Extract the [X, Y] coordinate from the center of the cell holding the provided text.  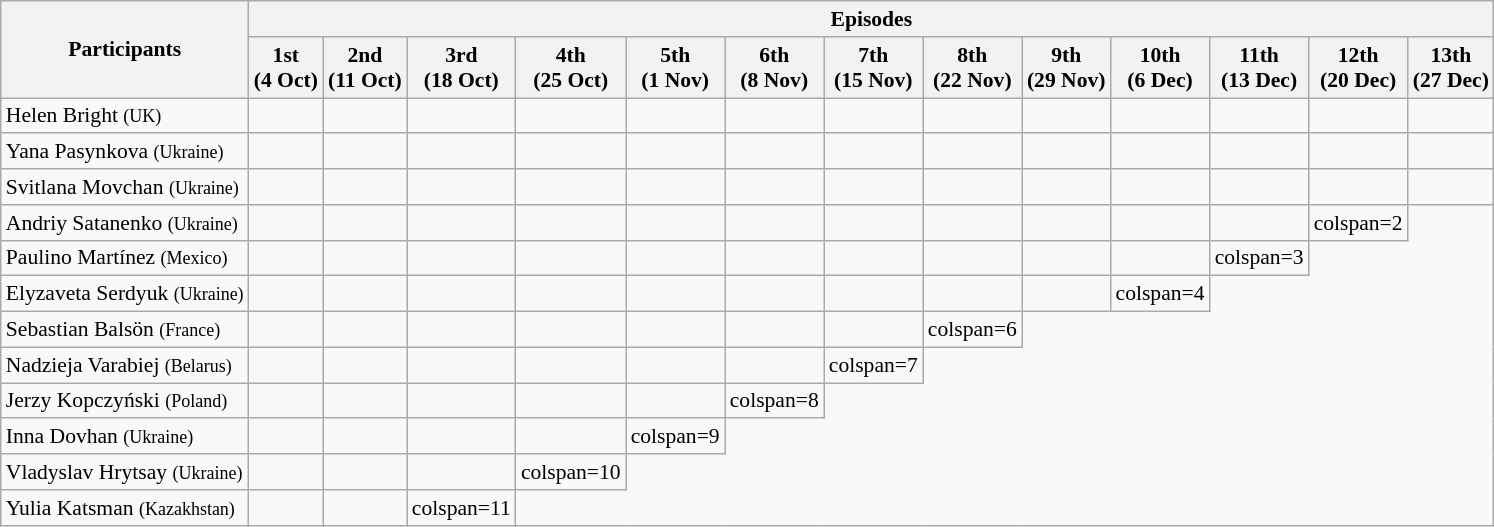
colspan=6 [972, 330]
Sebastian Balsön (France) [125, 330]
colspan=11 [462, 508]
Participants [125, 50]
8th(22 Nov) [972, 68]
Inna Dovhan (Ukraine) [125, 437]
Jerzy Kopczyński (Poland) [125, 401]
12th(20 Dec) [1358, 68]
11th(13 Dec) [1260, 68]
2nd(11 Oct) [365, 68]
4th(25 Oct) [571, 68]
Svitlana Movchan (Ukraine) [125, 187]
9th(29 Nov) [1066, 68]
colspan=4 [1160, 294]
Vladyslav Hrytsay (Ukraine) [125, 472]
Helen Bright (UK) [125, 116]
1st(4 Oct) [286, 68]
colspan=2 [1358, 223]
Yana Pasynkova (Ukraine) [125, 152]
7th(15 Nov) [874, 68]
6th(8 Nov) [774, 68]
Paulino Martínez (Mexico) [125, 258]
colspan=7 [874, 365]
Episodes [872, 19]
Andriy Satanenko (Ukraine) [125, 223]
10th(6 Dec) [1160, 68]
5th(1 Nov) [676, 68]
3rd(18 Oct) [462, 68]
Elyzaveta Serdyuk (Ukraine) [125, 294]
Nadzieja Varabiej (Belarus) [125, 365]
colspan=9 [676, 437]
colspan=3 [1260, 258]
13th(27 Dec) [1451, 68]
Yulia Katsman (Kazakhstan) [125, 508]
colspan=8 [774, 401]
colspan=10 [571, 472]
